Detect which cell encompasses the target text, then output its [X, Y] center coordinate. 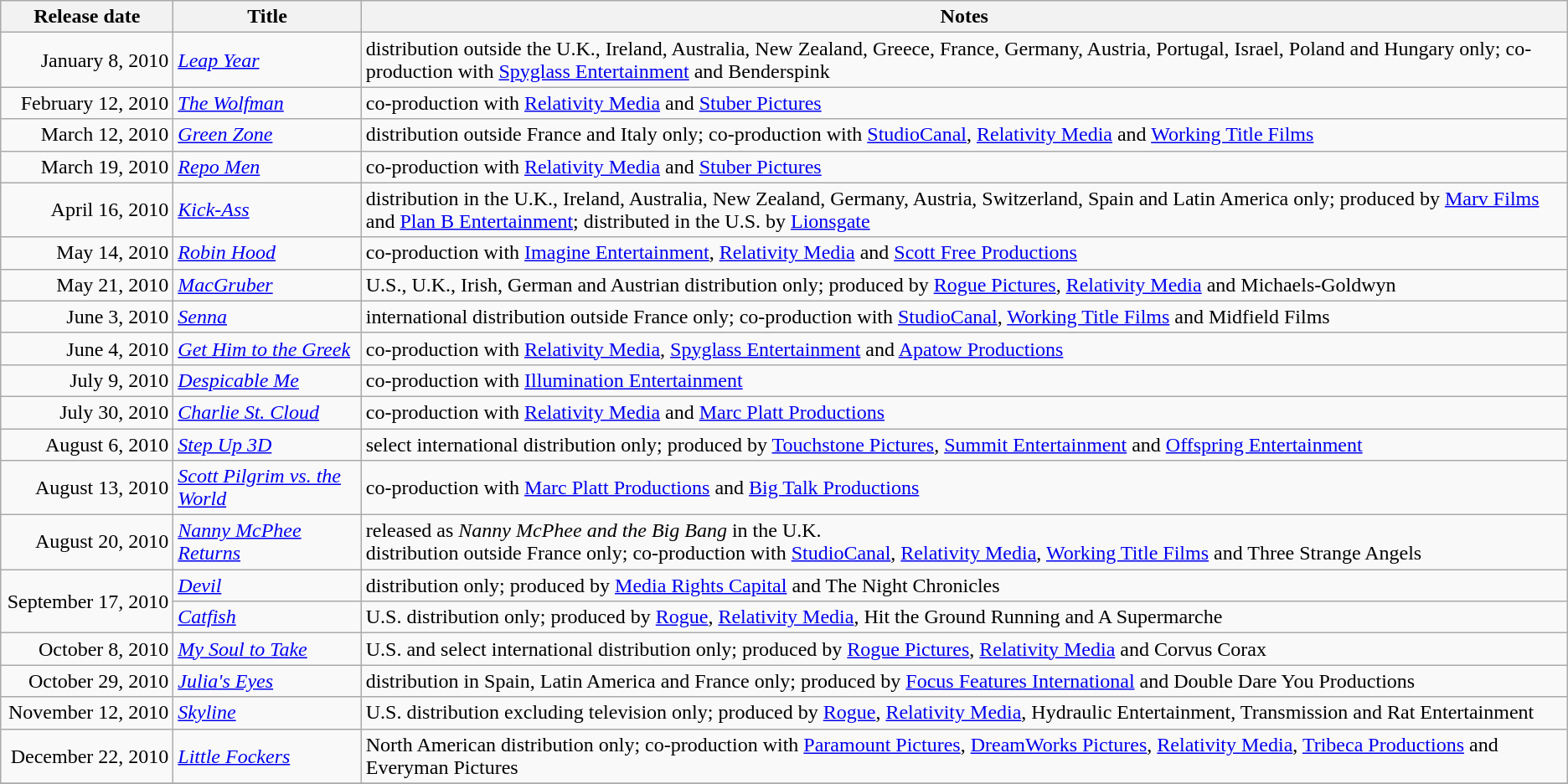
co-production with Marc Platt Productions and Big Talk Productions [964, 487]
co-production with Relativity Media and Marc Platt Productions [964, 412]
March 19, 2010 [87, 167]
Kick-Ass [267, 209]
Catfish [267, 617]
My Soul to Take [267, 649]
Devil [267, 585]
U.S. and select international distribution only; produced by Rogue Pictures, Relativity Media and Corvus Corax [964, 649]
Despicable Me [267, 380]
Senna [267, 317]
April 16, 2010 [87, 209]
September 17, 2010 [87, 601]
August 13, 2010 [87, 487]
May 21, 2010 [87, 285]
Charlie St. Cloud [267, 412]
August 6, 2010 [87, 445]
Release date [87, 17]
Green Zone [267, 135]
October 8, 2010 [87, 649]
May 14, 2010 [87, 253]
Nanny McPhee Returns [267, 543]
December 22, 2010 [87, 756]
distribution outside France and Italy only; co-production with StudioCanal, Relativity Media and Working Title Films [964, 135]
co-production with Illumination Entertainment [964, 380]
distribution only; produced by Media Rights Capital and The Night Chronicles [964, 585]
Step Up 3D [267, 445]
Skyline [267, 713]
Leap Year [267, 60]
Julia's Eyes [267, 681]
Robin Hood [267, 253]
March 12, 2010 [87, 135]
June 3, 2010 [87, 317]
November 12, 2010 [87, 713]
Little Fockers [267, 756]
Repo Men [267, 167]
MacGruber [267, 285]
Get Him to the Greek [267, 348]
July 9, 2010 [87, 380]
distribution in Spain, Latin America and France only; produced by Focus Features International and Double Dare You Productions [964, 681]
Notes [964, 17]
The Wolfman [267, 103]
U.S. distribution only; produced by Rogue, Relativity Media, Hit the Ground Running and A Supermarche [964, 617]
February 12, 2010 [87, 103]
co-production with Imagine Entertainment, Relativity Media and Scott Free Productions [964, 253]
Scott Pilgrim vs. the World [267, 487]
July 30, 2010 [87, 412]
U.S. distribution excluding television only; produced by Rogue, Relativity Media, Hydraulic Entertainment, Transmission and Rat Entertainment [964, 713]
Title [267, 17]
international distribution outside France only; co-production with StudioCanal, Working Title Films and Midfield Films [964, 317]
U.S., U.K., Irish, German and Austrian distribution only; produced by Rogue Pictures, Relativity Media and Michaels-Goldwyn [964, 285]
October 29, 2010 [87, 681]
select international distribution only; produced by Touchstone Pictures, Summit Entertainment and Offspring Entertainment [964, 445]
January 8, 2010 [87, 60]
June 4, 2010 [87, 348]
August 20, 2010 [87, 543]
co-production with Relativity Media, Spyglass Entertainment and Apatow Productions [964, 348]
